Return the (x, y) coordinate for the center point of the cell that contains the specified text.  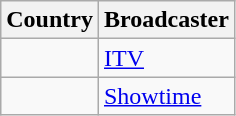
ITV (166, 58)
Broadcaster (166, 20)
Country (50, 20)
Showtime (166, 96)
